Search for the cell housing the specified text and yield its [X, Y] center coordinate. 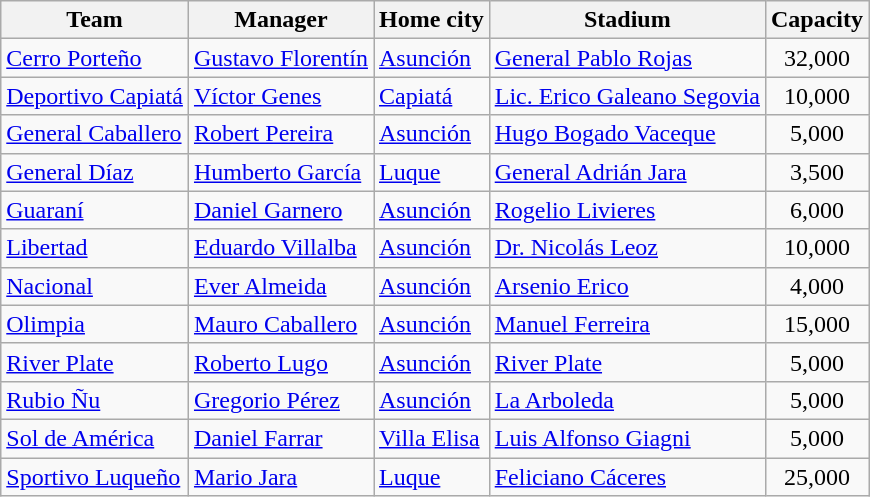
General Adrián Jara [627, 172]
15,000 [816, 324]
6,000 [816, 210]
Team [95, 20]
Daniel Garnero [280, 210]
General Díaz [95, 172]
3,500 [816, 172]
Dr. Nicolás Leoz [627, 248]
Sportivo Luqueño [95, 477]
Hugo Bogado Vaceque [627, 134]
Manuel Ferreira [627, 324]
La Arboleda [627, 400]
Home city [432, 20]
Luis Alfonso Giagni [627, 438]
Stadium [627, 20]
Arsenio Erico [627, 286]
Villa Elisa [432, 438]
General Pablo Rojas [627, 58]
Lic. Erico Galeano Segovia [627, 96]
25,000 [816, 477]
Manager [280, 20]
Robert Pereira [280, 134]
Roberto Lugo [280, 362]
Mario Jara [280, 477]
Capiatá [432, 96]
Feliciano Cáceres [627, 477]
Ever Almeida [280, 286]
Rogelio Livieres [627, 210]
Daniel Farrar [280, 438]
Rubio Ñu [95, 400]
Eduardo Villalba [280, 248]
Olimpia [95, 324]
Víctor Genes [280, 96]
Libertad [95, 248]
Cerro Porteño [95, 58]
Sol de América [95, 438]
4,000 [816, 286]
Gregorio Pérez [280, 400]
32,000 [816, 58]
Deportivo Capiatá [95, 96]
General Caballero [95, 134]
Humberto García [280, 172]
Guaraní [95, 210]
Gustavo Florentín [280, 58]
Capacity [816, 20]
Mauro Caballero [280, 324]
Nacional [95, 286]
